Pinpoint the cell where the given text exists, returning its [x, y] midpoint coordinate. 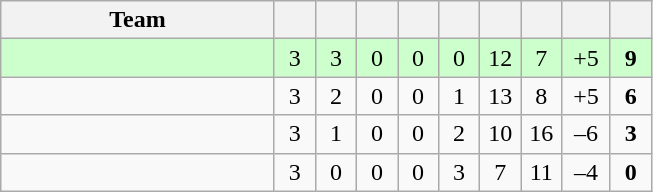
9 [630, 58]
12 [500, 58]
8 [542, 96]
13 [500, 96]
16 [542, 134]
Team [138, 20]
–4 [586, 172]
6 [630, 96]
11 [542, 172]
–6 [586, 134]
10 [500, 134]
